From the cell containing the given text, extract its center point as (X, Y) coordinate. 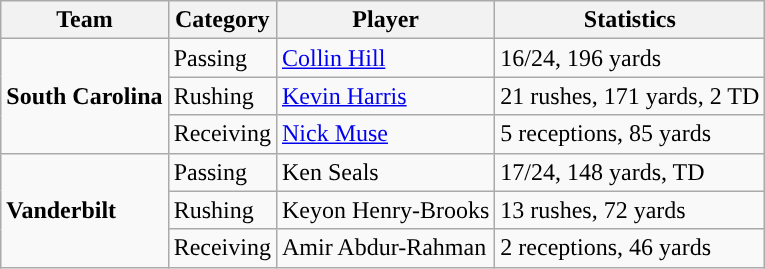
Nick Muse (385, 134)
Player (385, 20)
Category (222, 20)
5 receptions, 85 yards (630, 134)
Team (84, 20)
Amir Abdur-Rahman (385, 248)
Kevin Harris (385, 96)
17/24, 148 yards, TD (630, 172)
16/24, 196 yards (630, 58)
21 rushes, 171 yards, 2 TD (630, 96)
13 rushes, 72 yards (630, 210)
2 receptions, 46 yards (630, 248)
Ken Seals (385, 172)
Vanderbilt (84, 210)
South Carolina (84, 96)
Collin Hill (385, 58)
Statistics (630, 20)
Keyon Henry-Brooks (385, 210)
